Capture the cell that displays the provided text and extract its [x, y] central coordinate. 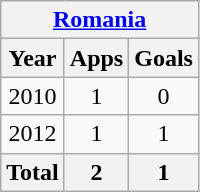
0 [164, 96]
Goals [164, 58]
Romania [100, 20]
Total [33, 172]
Apps [96, 58]
Year [33, 58]
2 [96, 172]
2010 [33, 96]
2012 [33, 134]
